Detect which cell encompasses the target text, then output its (X, Y) center coordinate. 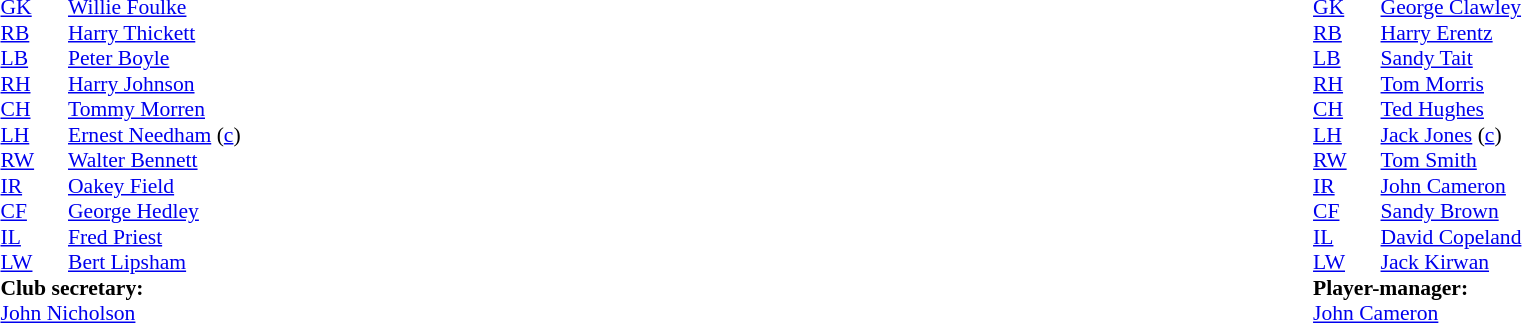
Harry Johnson (154, 84)
Club secretary: (120, 288)
Tom Morris (1452, 84)
Jack Jones (c) (1452, 135)
Walter Bennett (154, 161)
Harry Erentz (1452, 33)
Ted Hughes (1452, 109)
Sandy Brown (1452, 211)
Peter Boyle (154, 59)
Harry Thickett (154, 33)
Tom Smith (1452, 161)
Fred Priest (154, 237)
Oakey Field (154, 186)
Sandy Tait (1452, 59)
Tommy Morren (154, 109)
Player-manager: (1417, 288)
Jack Kirwan (1452, 263)
John Cameron (1452, 186)
George Hedley (154, 211)
David Copeland (1452, 237)
Ernest Needham (c) (154, 135)
Bert Lipsham (154, 263)
